Pinpoint the cell where the given text exists, returning its [x, y] midpoint coordinate. 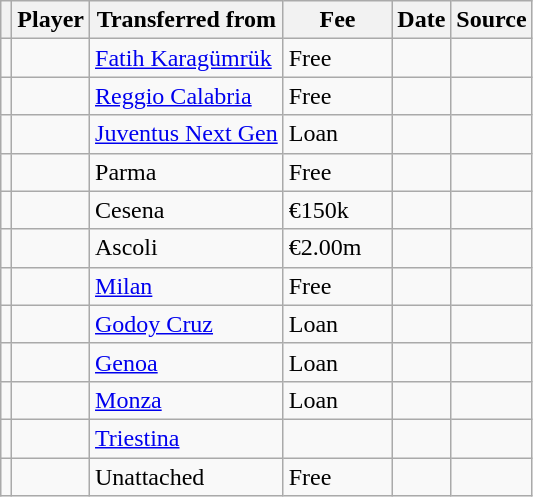
Parma [187, 172]
Transferred from [187, 20]
€2.00m [338, 248]
Player [51, 20]
Source [492, 20]
€150k [338, 210]
Godoy Cruz [187, 324]
Date [422, 20]
Juventus Next Gen [187, 134]
Fee [338, 20]
Cesena [187, 210]
Reggio Calabria [187, 96]
Unattached [187, 477]
Genoa [187, 362]
Triestina [187, 438]
Milan [187, 286]
Monza [187, 400]
Ascoli [187, 248]
Fatih Karagümrük [187, 58]
